Pinpoint the cell where the given text exists, returning its (X, Y) midpoint coordinate. 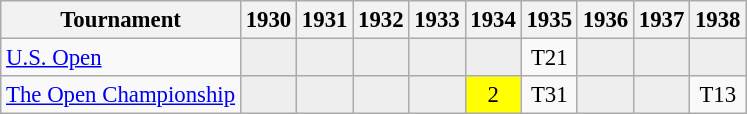
1930 (268, 20)
1935 (549, 20)
T13 (718, 95)
2 (493, 95)
U.S. Open (121, 58)
1937 (661, 20)
T31 (549, 95)
The Open Championship (121, 95)
1936 (605, 20)
Tournament (121, 20)
1932 (381, 20)
1938 (718, 20)
1934 (493, 20)
T21 (549, 58)
1931 (325, 20)
1933 (437, 20)
